Find where the given text appears and provide that cell's center as (X, Y) coordinate. 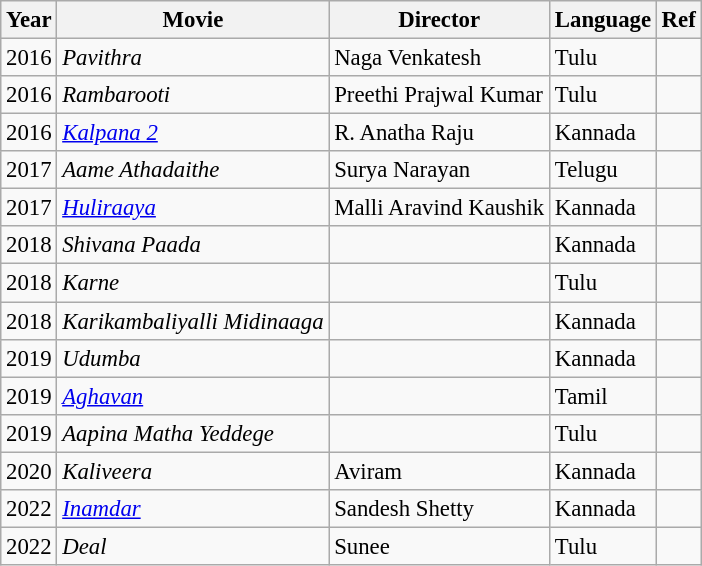
Sunee (440, 546)
Preethi Prajwal Kumar (440, 95)
Year (29, 20)
Karne (193, 283)
Shivana Paada (193, 245)
Naga Venkatesh (440, 58)
Ref (678, 20)
R. Anatha Raju (440, 133)
Deal (193, 546)
Udumba (193, 358)
Pavithra (193, 58)
Surya Narayan (440, 170)
Director (440, 20)
Aghavan (193, 396)
Huliraaya (193, 208)
Karikambaliyalli Midinaaga (193, 321)
2020 (29, 471)
Kaliveera (193, 471)
Inamdar (193, 509)
Rambarooti (193, 95)
Kalpana 2 (193, 133)
Aviram (440, 471)
Aame Athadaithe (193, 170)
Movie (193, 20)
Tamil (604, 396)
Aapina Matha Yeddege (193, 433)
Language (604, 20)
Telugu (604, 170)
Malli Aravind Kaushik (440, 208)
Sandesh Shetty (440, 509)
